For the text-containing cell, return its midpoint in [x, y] coordinate format. 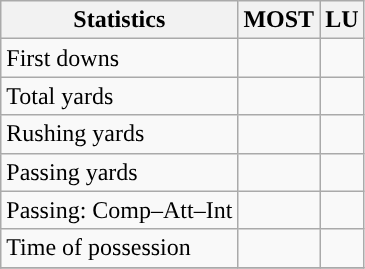
Time of possession [120, 248]
Passing yards [120, 172]
Rushing yards [120, 134]
Statistics [120, 20]
First downs [120, 58]
MOST [279, 20]
Passing: Comp–Att–Int [120, 210]
LU [342, 20]
Total yards [120, 96]
